Search for the cell housing the specified text and yield its (x, y) center coordinate. 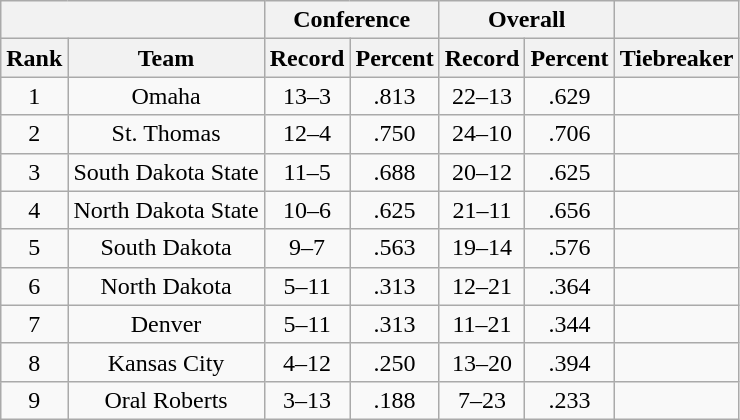
22–13 (482, 96)
.233 (570, 400)
20–12 (482, 172)
12–4 (307, 134)
Conference (352, 20)
2 (34, 134)
.750 (394, 134)
Tiebreaker (676, 58)
3–13 (307, 400)
Team (166, 58)
.563 (394, 248)
1 (34, 96)
13–20 (482, 362)
.364 (570, 286)
10–6 (307, 210)
.813 (394, 96)
11–21 (482, 324)
12–21 (482, 286)
.344 (570, 324)
11–5 (307, 172)
24–10 (482, 134)
South Dakota State (166, 172)
Omaha (166, 96)
.656 (570, 210)
7 (34, 324)
21–11 (482, 210)
North Dakota (166, 286)
4 (34, 210)
St. Thomas (166, 134)
7–23 (482, 400)
8 (34, 362)
Rank (34, 58)
3 (34, 172)
9–7 (307, 248)
South Dakota (166, 248)
9 (34, 400)
13–3 (307, 96)
.576 (570, 248)
Oral Roberts (166, 400)
19–14 (482, 248)
.188 (394, 400)
Denver (166, 324)
Overall (526, 20)
5 (34, 248)
North Dakota State (166, 210)
.688 (394, 172)
.629 (570, 96)
.394 (570, 362)
Kansas City (166, 362)
.706 (570, 134)
.250 (394, 362)
4–12 (307, 362)
6 (34, 286)
